Return [X, Y] of the center of cell containing provided text 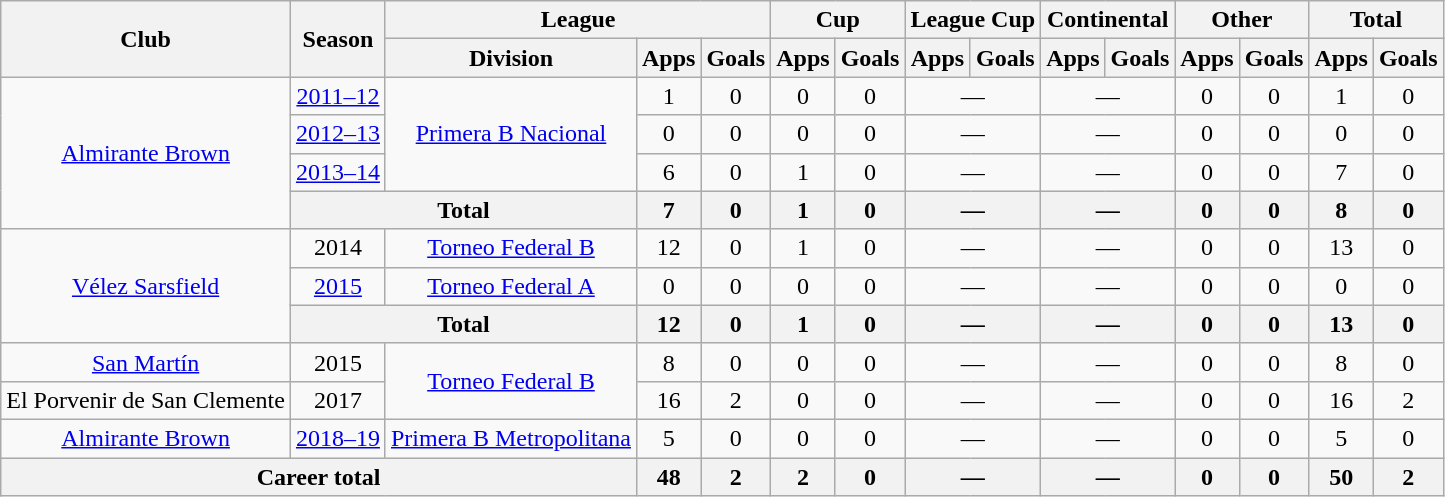
El Porvenir de San Clemente [146, 400]
San Martín [146, 362]
Primera B Metropolitana [510, 438]
Cup [838, 20]
Torneo Federal A [510, 286]
Club [146, 39]
Other [1242, 20]
Vélez Sarsfield [146, 286]
2013–14 [338, 172]
2018–19 [338, 438]
Career total [319, 477]
2014 [338, 248]
2017 [338, 400]
48 [668, 477]
50 [1341, 477]
2012–13 [338, 134]
League Cup [973, 20]
Season [338, 39]
2011–12 [338, 96]
League [578, 20]
6 [668, 172]
Primera B Nacional [510, 134]
Division [510, 58]
Continental [1108, 20]
